Locate the cell with the specified text and output its (x, y) center coordinate. 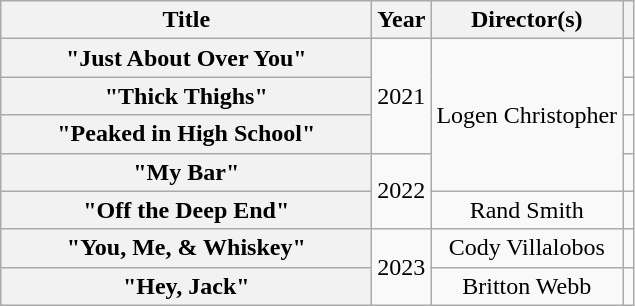
"Hey, Jack" (186, 286)
"You, Me, & Whiskey" (186, 248)
"Peaked in High School" (186, 134)
2021 (402, 96)
"Just About Over You" (186, 58)
Year (402, 20)
Title (186, 20)
"My Bar" (186, 172)
Director(s) (527, 20)
Logen Christopher (527, 115)
Britton Webb (527, 286)
2023 (402, 267)
2022 (402, 191)
Cody Villalobos (527, 248)
"Off the Deep End" (186, 210)
Rand Smith (527, 210)
"Thick Thighs" (186, 96)
